Output the (x, y) coordinate of the center of the cell containing the given text.  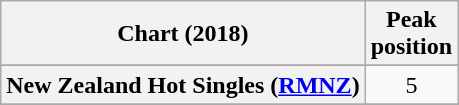
Peakposition (411, 34)
5 (411, 85)
Chart (2018) (183, 34)
New Zealand Hot Singles (RMNZ) (183, 85)
